Detect which cell encompasses the target text, then output its [x, y] center coordinate. 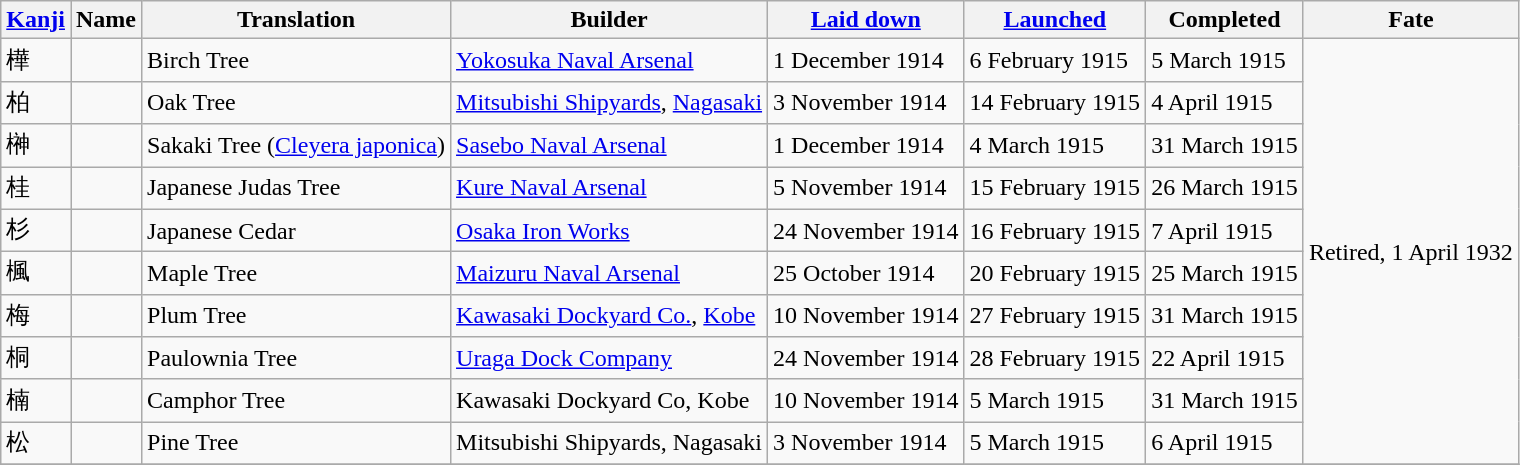
Yokosuka Naval Arsenal [610, 60]
Plum Tree [296, 316]
Uraga Dock Company [610, 358]
Japanese Judas Tree [296, 188]
Camphor Tree [296, 400]
Birch Tree [296, 60]
Sakaki Tree (Cleyera japonica) [296, 146]
6 February 1915 [1055, 60]
杉 [36, 230]
Laid down [866, 20]
楠 [36, 400]
Sasebo Naval Arsenal [610, 146]
7 April 1915 [1225, 230]
25 March 1915 [1225, 274]
樺 [36, 60]
柏 [36, 102]
Kanji [36, 20]
4 March 1915 [1055, 146]
Japanese Cedar [296, 230]
梅 [36, 316]
Paulownia Tree [296, 358]
27 February 1915 [1055, 316]
6 April 1915 [1225, 444]
Retired, 1 April 1932 [1410, 252]
Translation [296, 20]
桐 [36, 358]
Oak Tree [296, 102]
26 March 1915 [1225, 188]
28 February 1915 [1055, 358]
Maple Tree [296, 274]
Kure Naval Arsenal [610, 188]
Maizuru Naval Arsenal [610, 274]
Launched [1055, 20]
20 February 1915 [1055, 274]
桂 [36, 188]
楓 [36, 274]
4 April 1915 [1225, 102]
Completed [1225, 20]
22 April 1915 [1225, 358]
Osaka Iron Works [610, 230]
25 October 1914 [866, 274]
5 November 1914 [866, 188]
16 February 1915 [1055, 230]
Kawasaki Dockyard Co, Kobe [610, 400]
榊 [36, 146]
Kawasaki Dockyard Co., Kobe [610, 316]
Name [106, 20]
松 [36, 444]
14 February 1915 [1055, 102]
Pine Tree [296, 444]
Fate [1410, 20]
15 February 1915 [1055, 188]
Builder [610, 20]
